Determine the [x, y] coordinate at the center of the cell enclosing the given text.  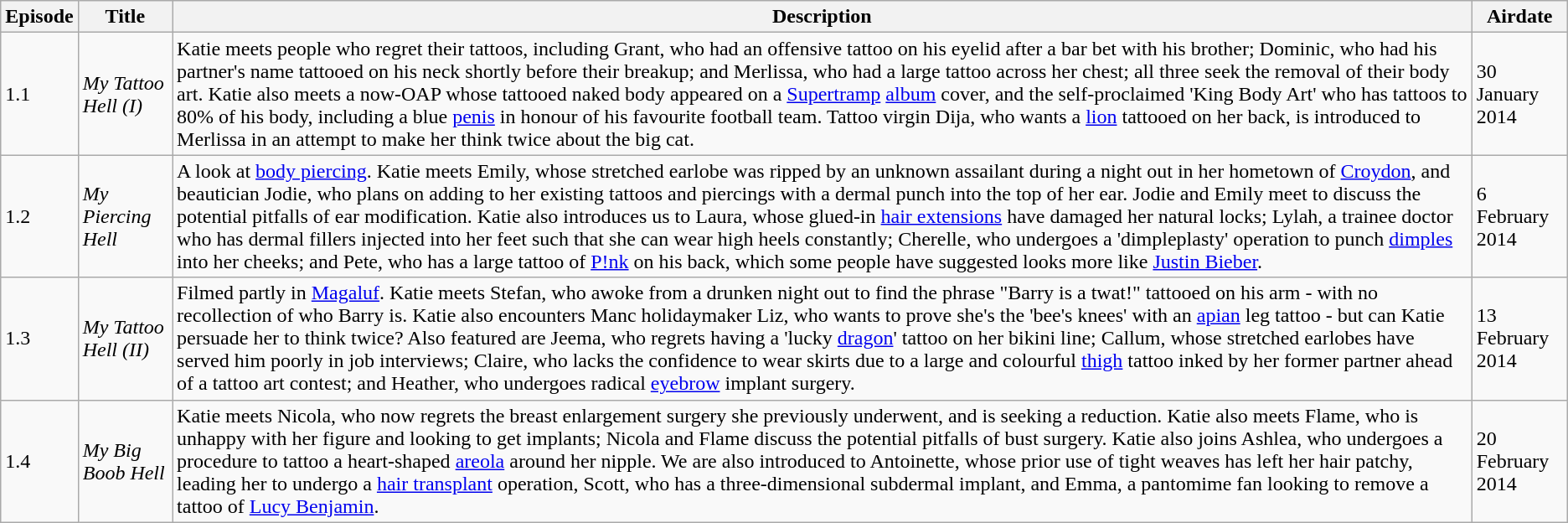
My Piercing Hell [125, 216]
20 February 2014 [1519, 461]
13 February 2014 [1519, 339]
Episode [39, 17]
1.1 [39, 94]
Description [823, 17]
1.4 [39, 461]
6 February 2014 [1519, 216]
My Tattoo Hell (I) [125, 94]
Title [125, 17]
My Big Boob Hell [125, 461]
1.2 [39, 216]
30 January 2014 [1519, 94]
My Tattoo Hell (II) [125, 339]
1.3 [39, 339]
Airdate [1519, 17]
